Find where the given text appears and provide that cell's center as (X, Y) coordinate. 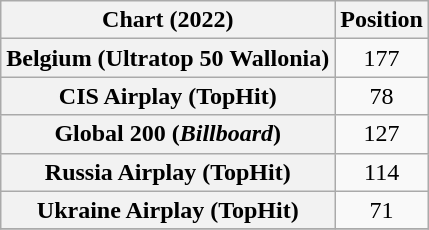
CIS Airplay (TopHit) (168, 96)
114 (382, 172)
71 (382, 210)
Belgium (Ultratop 50 Wallonia) (168, 58)
78 (382, 96)
177 (382, 58)
Chart (2022) (168, 20)
Russia Airplay (TopHit) (168, 172)
Global 200 (Billboard) (168, 134)
Position (382, 20)
Ukraine Airplay (TopHit) (168, 210)
127 (382, 134)
